Search for the cell housing the specified text and yield its [x, y] center coordinate. 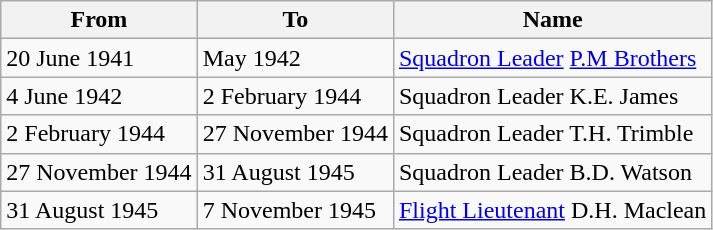
Flight Lieutenant D.H. Maclean [552, 210]
Squadron Leader K.E. James [552, 96]
Squadron Leader B.D. Watson [552, 172]
4 June 1942 [99, 96]
Name [552, 20]
20 June 1941 [99, 58]
From [99, 20]
Squadron Leader T.H. Trimble [552, 134]
To [295, 20]
7 November 1945 [295, 210]
Squadron Leader P.M Brothers [552, 58]
May 1942 [295, 58]
